Identify which cell holds the provided text, then report its [x, y] central coordinate. 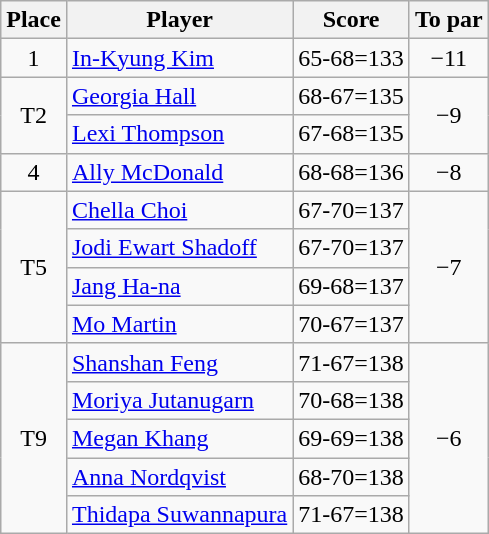
70-68=138 [352, 400]
69-69=138 [352, 438]
Jang Ha-na [179, 286]
67-68=135 [352, 134]
68-68=136 [352, 172]
Lexi Thompson [179, 134]
1 [34, 58]
−6 [448, 438]
T2 [34, 115]
Score [352, 20]
To par [448, 20]
Anna Nordqvist [179, 477]
Chella Choi [179, 210]
Moriya Jutanugarn [179, 400]
4 [34, 172]
Megan Khang [179, 438]
Place [34, 20]
Mo Martin [179, 324]
Georgia Hall [179, 96]
T5 [34, 267]
Shanshan Feng [179, 362]
−11 [448, 58]
69-68=137 [352, 286]
Thidapa Suwannapura [179, 515]
−9 [448, 115]
Ally McDonald [179, 172]
65-68=133 [352, 58]
−7 [448, 267]
Player [179, 20]
68-70=138 [352, 477]
T9 [34, 438]
−8 [448, 172]
70-67=137 [352, 324]
Jodi Ewart Shadoff [179, 248]
In-Kyung Kim [179, 58]
68-67=135 [352, 96]
